For the text-containing cell, return its midpoint in [X, Y] coordinate format. 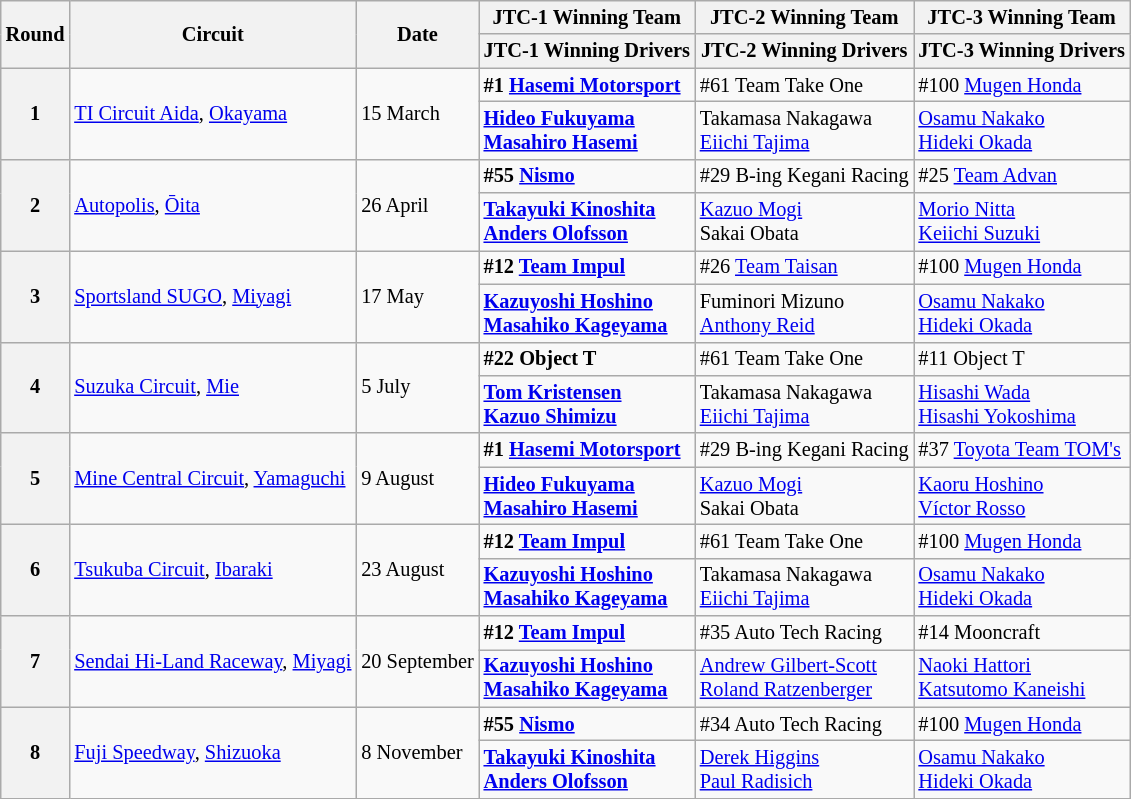
#34 Auto Tech Racing [804, 724]
Fuminori Mizuno Anthony Reid [804, 313]
8 [36, 752]
Morio Nitta Keiichi Suzuki [1022, 222]
Fuji Speedway, Shizuoka [212, 752]
#26 Team Taisan [804, 267]
JTC-1 Winning Drivers [587, 51]
23 August [417, 570]
6 [36, 570]
Tom Kristensen Kazuo Shimizu [587, 404]
JTC-3 Winning Drivers [1022, 51]
8 November [417, 752]
#37 Toyota Team TOM's [1022, 450]
JTC-3 Winning Team [1022, 17]
26 April [417, 204]
Sendai Hi-Land Raceway, Miyagi [212, 662]
20 September [417, 662]
#11 Object T [1022, 359]
#14 Mooncraft [1022, 633]
5 July [417, 388]
Kaoru Hoshino Víctor Rosso [1022, 496]
JTC-2 Winning Drivers [804, 51]
Round [36, 34]
Date [417, 34]
1 [36, 114]
Sportsland SUGO, Miyagi [212, 296]
7 [36, 662]
4 [36, 388]
9 August [417, 478]
#22 Object T [587, 359]
Andrew Gilbert-Scott Roland Ratzenberger [804, 678]
Autopolis, Ōita [212, 204]
Naoki Hattori Katsutomo Kaneishi [1022, 678]
TI Circuit Aida, Okayama [212, 114]
17 May [417, 296]
Suzuka Circuit, Mie [212, 388]
JTC-2 Winning Team [804, 17]
5 [36, 478]
2 [36, 204]
15 March [417, 114]
JTC-1 Winning Team [587, 17]
#25 Team Advan [1022, 176]
Mine Central Circuit, Yamaguchi [212, 478]
Derek Higgins Paul Radisich [804, 769]
Circuit [212, 34]
#35 Auto Tech Racing [804, 633]
Hisashi Wada Hisashi Yokoshima [1022, 404]
Tsukuba Circuit, Ibaraki [212, 570]
3 [36, 296]
